Pinpoint the cell where the given text exists, returning its [X, Y] midpoint coordinate. 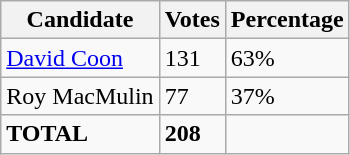
Roy MacMulin [80, 96]
David Coon [80, 58]
131 [192, 58]
37% [287, 96]
Percentage [287, 20]
Candidate [80, 20]
TOTAL [80, 134]
208 [192, 134]
77 [192, 96]
63% [287, 58]
Votes [192, 20]
